Return [x, y] of the center of cell containing provided text 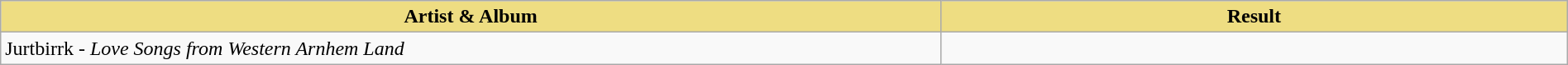
Result [1254, 17]
Jurtbirrk - Love Songs from Western Arnhem Land [471, 48]
Artist & Album [471, 17]
